Locate the cell with the specified text and output its (x, y) center coordinate. 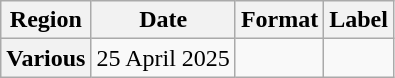
25 April 2025 (163, 58)
Label (359, 20)
Various (46, 58)
Date (163, 20)
Format (279, 20)
Region (46, 20)
